Return (X, Y) of the center of cell containing provided text 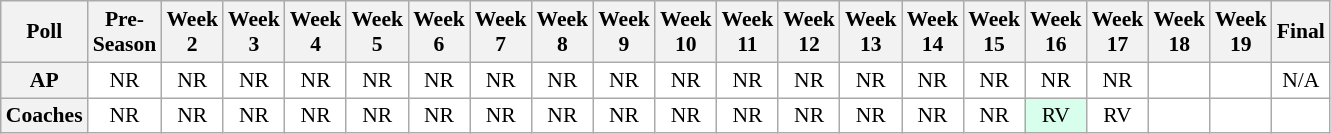
Week18 (1179, 32)
Week5 (377, 32)
Coaches (44, 116)
Poll (44, 32)
Week2 (192, 32)
Week12 (809, 32)
AP (44, 80)
Week4 (316, 32)
Week3 (254, 32)
Week14 (933, 32)
Week13 (871, 32)
Week17 (1118, 32)
Week7 (501, 32)
Pre-Season (125, 32)
Week10 (686, 32)
Week6 (439, 32)
Week9 (624, 32)
Week11 (748, 32)
Week8 (562, 32)
Week16 (1056, 32)
N/A (1301, 80)
Final (1301, 32)
Week15 (994, 32)
Week19 (1241, 32)
